Identify which cell holds the provided text, then report its (X, Y) central coordinate. 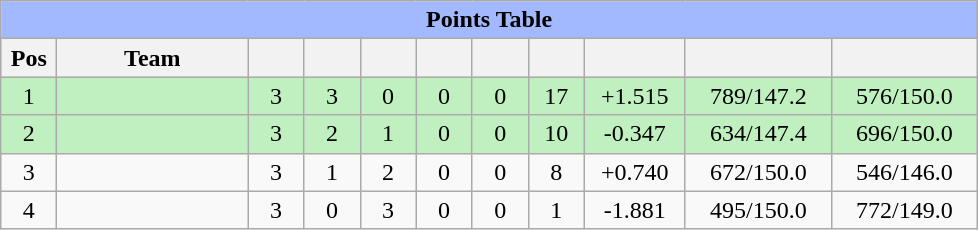
10 (556, 134)
634/147.4 (758, 134)
696/150.0 (904, 134)
17 (556, 96)
+0.740 (634, 172)
-0.347 (634, 134)
Points Table (490, 20)
Pos (29, 58)
8 (556, 172)
546/146.0 (904, 172)
789/147.2 (758, 96)
+1.515 (634, 96)
495/150.0 (758, 210)
-1.881 (634, 210)
672/150.0 (758, 172)
Team (152, 58)
576/150.0 (904, 96)
4 (29, 210)
772/149.0 (904, 210)
